Provide the [x, y] coordinate of the cell's center where the given text is located.  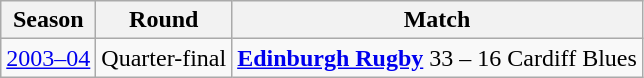
Quarter-final [164, 58]
2003–04 [48, 58]
Edinburgh Rugby 33 – 16 Cardiff Blues [438, 58]
Match [438, 20]
Round [164, 20]
Season [48, 20]
